Return [X, Y] of the center of cell containing provided text 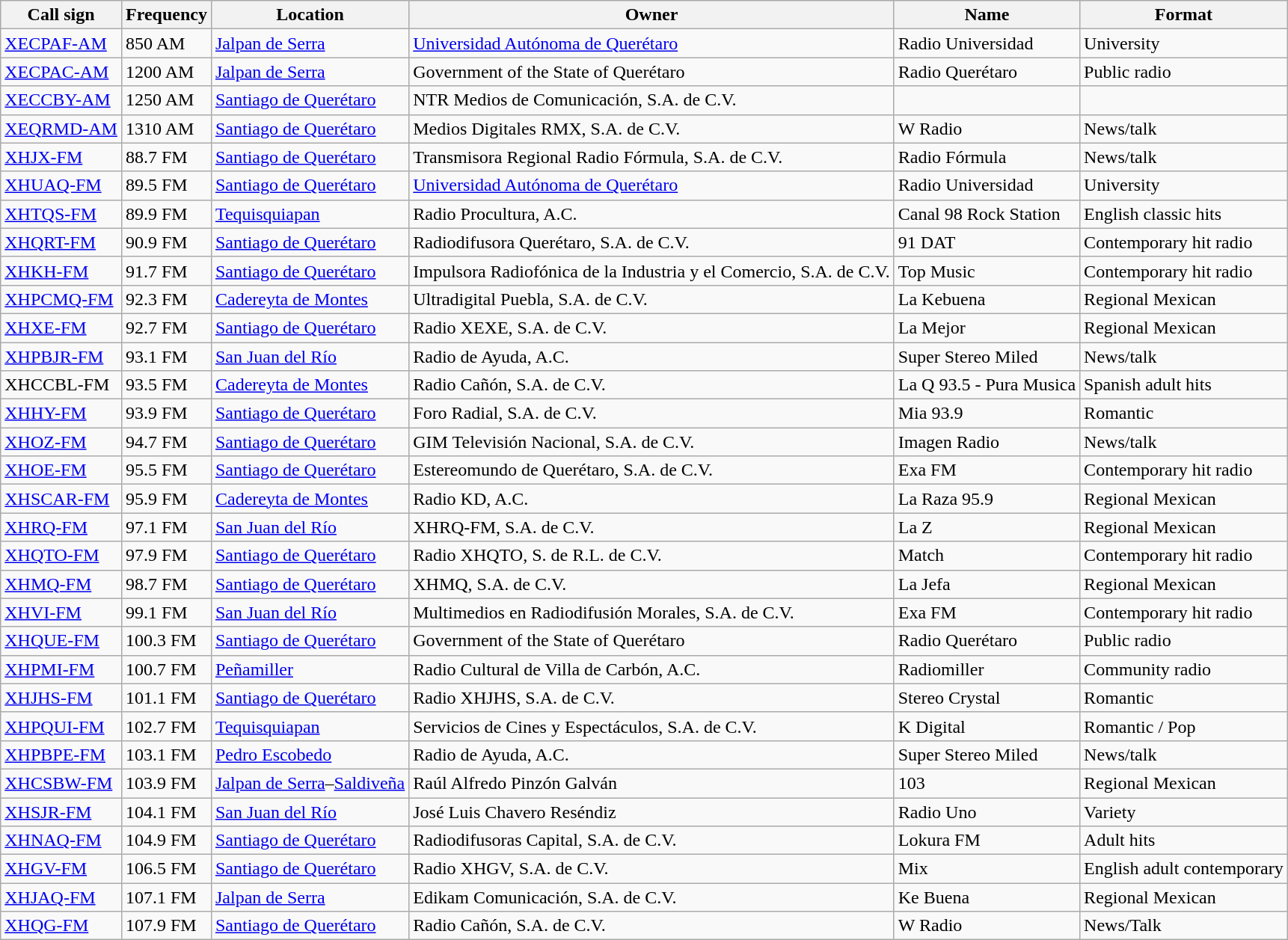
107.1 FM [166, 897]
XHMQ-FM [61, 584]
Impulsora Radiofónica de la Industria y el Comercio, S.A. de C.V. [651, 271]
XECPAF-AM [61, 43]
Ultradigital Puebla, S.A. de C.V. [651, 299]
XHTQS-FM [61, 214]
XHGV-FM [61, 869]
XHJAQ-FM [61, 897]
XHHY-FM [61, 414]
104.9 FM [166, 841]
104.1 FM [166, 811]
Top Music [987, 271]
93.5 FM [166, 385]
97.1 FM [166, 527]
95.5 FM [166, 470]
XHQUE-FM [61, 641]
Foro Radial, S.A. de C.V. [651, 414]
Canal 98 Rock Station [987, 214]
Match [987, 556]
100.3 FM [166, 641]
Radio XEXE, S.A. de C.V. [651, 328]
José Luis Chavero Reséndiz [651, 811]
Transmisora Regional Radio Fórmula, S.A. de C.V. [651, 157]
Mia 93.9 [987, 414]
Imagen Radio [987, 442]
XHNAQ-FM [61, 841]
Radio KD, A.C. [651, 499]
Servicios de Cines y Espectáculos, S.A. de C.V. [651, 726]
XHVI-FM [61, 612]
99.1 FM [166, 612]
Stereo Crystal [987, 698]
Radio XHGV, S.A. de C.V. [651, 869]
Radio Cultural de Villa de Carbón, A.C. [651, 669]
XHJX-FM [61, 157]
XHKH-FM [61, 271]
Call sign [61, 15]
106.5 FM [166, 869]
Ke Buena [987, 897]
Radio Procultura, A.C. [651, 214]
XHSCAR-FM [61, 499]
103.9 FM [166, 783]
La Kebuena [987, 299]
XHQTO-FM [61, 556]
91 DAT [987, 242]
89.5 FM [166, 185]
La Jefa [987, 584]
Peñamiller [310, 669]
Radiodifusora Querétaro, S.A. de C.V. [651, 242]
XECCBY-AM [61, 100]
XHOZ-FM [61, 442]
XEQRMD-AM [61, 129]
La Z [987, 527]
English adult contemporary [1184, 869]
Romantic / Pop [1184, 726]
1200 AM [166, 72]
90.9 FM [166, 242]
Format [1184, 15]
La Raza 95.9 [987, 499]
94.7 FM [166, 442]
XHSJR-FM [61, 811]
93.1 FM [166, 357]
92.3 FM [166, 299]
Location [310, 15]
1310 AM [166, 129]
XHXE-FM [61, 328]
Multimedios en Radiodifusión Morales, S.A. de C.V. [651, 612]
98.7 FM [166, 584]
Variety [1184, 811]
Community radio [1184, 669]
XHCCBL-FM [61, 385]
Radiodifusoras Capital, S.A. de C.V. [651, 841]
XHPQUI-FM [61, 726]
XHOE-FM [61, 470]
GIM Televisión Nacional, S.A. de C.V. [651, 442]
100.7 FM [166, 669]
XHPBPE-FM [61, 755]
101.1 FM [166, 698]
Mix [987, 869]
K Digital [987, 726]
92.7 FM [166, 328]
XHQG-FM [61, 926]
95.9 FM [166, 499]
XHQRT-FM [61, 242]
La Mejor [987, 328]
Raúl Alfredo Pinzón Galván [651, 783]
Lokura FM [987, 841]
Estereomundo de Querétaro, S.A. de C.V. [651, 470]
93.9 FM [166, 414]
Adult hits [1184, 841]
XHUAQ-FM [61, 185]
Medios Digitales RMX, S.A. de C.V. [651, 129]
Radio XHQTO, S. de R.L. de C.V. [651, 556]
Name [987, 15]
89.9 FM [166, 214]
La Q 93.5 - Pura Musica [987, 385]
XHPMI-FM [61, 669]
Edikam Comunicación, S.A. de C.V. [651, 897]
Owner [651, 15]
NTR Medios de Comunicación, S.A. de C.V. [651, 100]
Radio Fórmula [987, 157]
XHMQ, S.A. de C.V. [651, 584]
XHPCMQ-FM [61, 299]
XHCSBW-FM [61, 783]
XHJHS-FM [61, 698]
News/Talk [1184, 926]
103 [987, 783]
88.7 FM [166, 157]
Radiomiller [987, 669]
XHRQ-FM, S.A. de C.V. [651, 527]
107.9 FM [166, 926]
Radio XHJHS, S.A. de C.V. [651, 698]
XECPAC-AM [61, 72]
Radio Uno [987, 811]
1250 AM [166, 100]
103.1 FM [166, 755]
English classic hits [1184, 214]
850 AM [166, 43]
91.7 FM [166, 271]
Spanish adult hits [1184, 385]
XHPBJR-FM [61, 357]
97.9 FM [166, 556]
Jalpan de Serra–Saldiveña [310, 783]
102.7 FM [166, 726]
Pedro Escobedo [310, 755]
Frequency [166, 15]
XHRQ-FM [61, 527]
